Find where the given text appears and provide that cell's center as (x, y) coordinate. 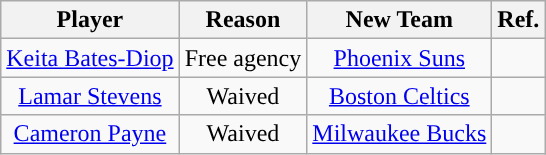
Phoenix Suns (400, 58)
Lamar Stevens (90, 96)
Player (90, 20)
Keita Bates-Diop (90, 58)
Ref. (518, 20)
Reason (243, 20)
Boston Celtics (400, 96)
New Team (400, 20)
Milwaukee Bucks (400, 134)
Cameron Payne (90, 134)
Free agency (243, 58)
